Capture the cell that displays the provided text and extract its [x, y] central coordinate. 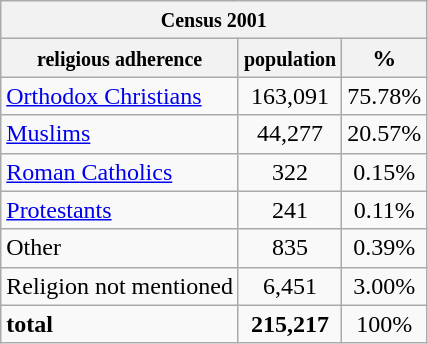
322 [290, 172]
20.57% [384, 134]
215,217 [290, 324]
100% [384, 324]
75.78% [384, 96]
Census 2001 [214, 20]
religious adherence [120, 58]
0.15% [384, 172]
total [120, 324]
Protestants [120, 210]
population [290, 58]
% [384, 58]
241 [290, 210]
Other [120, 248]
835 [290, 248]
Orthodox Christians [120, 96]
3.00% [384, 286]
6,451 [290, 286]
Religion not mentioned [120, 286]
0.39% [384, 248]
44,277 [290, 134]
Roman Catholics [120, 172]
163,091 [290, 96]
0.11% [384, 210]
Muslims [120, 134]
